Scan for the cell matching the given text and deliver its (x, y) coordinate at center. 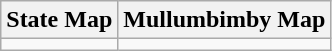
Mullumbimby Map (224, 20)
State Map (60, 20)
